Return the (X, Y) coordinate for the center point of the cell that contains the specified text.  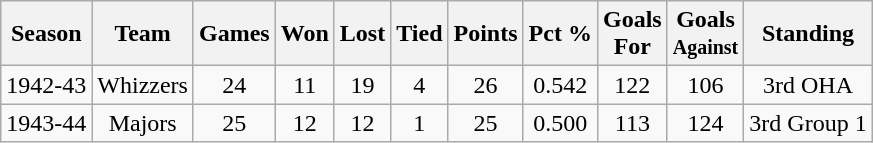
113 (632, 123)
3rd OHA (808, 85)
3rd Group 1 (808, 123)
106 (706, 85)
Points (486, 34)
Lost (362, 34)
Won (304, 34)
4 (420, 85)
24 (234, 85)
1942-43 (46, 85)
1943-44 (46, 123)
1 (420, 123)
26 (486, 85)
Whizzers (143, 85)
0.500 (560, 123)
19 (362, 85)
Season (46, 34)
Majors (143, 123)
0.542 (560, 85)
Standing (808, 34)
Tied (420, 34)
GoalsFor (632, 34)
Pct % (560, 34)
11 (304, 85)
Team (143, 34)
GoalsAgainst (706, 34)
122 (632, 85)
Games (234, 34)
124 (706, 123)
